Output the [X, Y] coordinate of the center of the cell containing the given text.  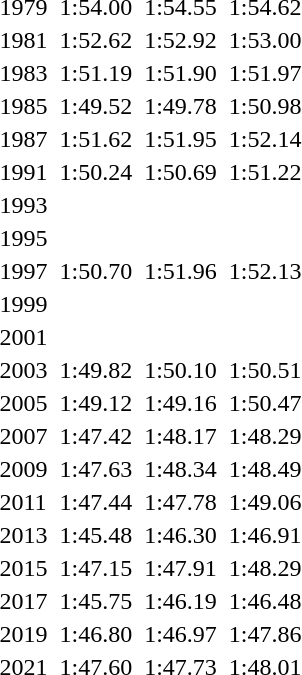
1:46.97 [181, 634]
1:47.42 [96, 436]
1:51.90 [181, 73]
1:51.19 [96, 73]
1:52.92 [181, 40]
1:49.82 [96, 370]
1:47.44 [96, 502]
1:50.70 [96, 271]
1:49.78 [181, 106]
1:52.62 [96, 40]
1:47.15 [96, 568]
1:50.24 [96, 172]
1:51.62 [96, 139]
1:46.30 [181, 535]
1:49.52 [96, 106]
1:50.10 [181, 370]
1:51.95 [181, 139]
1:45.75 [96, 601]
1:49.16 [181, 403]
1:47.63 [96, 469]
1:46.80 [96, 634]
1:51.96 [181, 271]
1:47.78 [181, 502]
1:48.17 [181, 436]
1:50.69 [181, 172]
1:45.48 [96, 535]
1:49.12 [96, 403]
1:48.34 [181, 469]
1:47.91 [181, 568]
1:46.19 [181, 601]
